Return [x, y] of the center of cell containing provided text 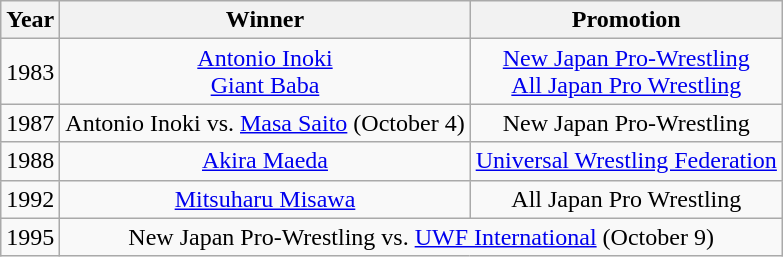
1987 [30, 123]
Promotion [626, 20]
Universal Wrestling Federation [626, 161]
Akira Maeda [265, 161]
1995 [30, 237]
Antonio Inoki vs. Masa Saito (October 4) [265, 123]
1992 [30, 199]
Antonio InokiGiant Baba [265, 72]
1983 [30, 72]
New Japan Pro-WrestlingAll Japan Pro Wrestling [626, 72]
New Japan Pro-Wrestling [626, 123]
Year [30, 20]
All Japan Pro Wrestling [626, 199]
Winner [265, 20]
Mitsuharu Misawa [265, 199]
New Japan Pro-Wrestling vs. UWF International (October 9) [422, 237]
1988 [30, 161]
